Return (x, y) of the center of cell containing provided text 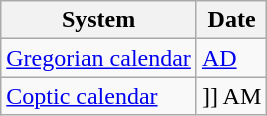
]] AM (231, 96)
AD (231, 58)
Gregorian calendar (99, 58)
Date (231, 20)
Coptic calendar (99, 96)
System (99, 20)
